Identify which cell holds the provided text, then report its (x, y) central coordinate. 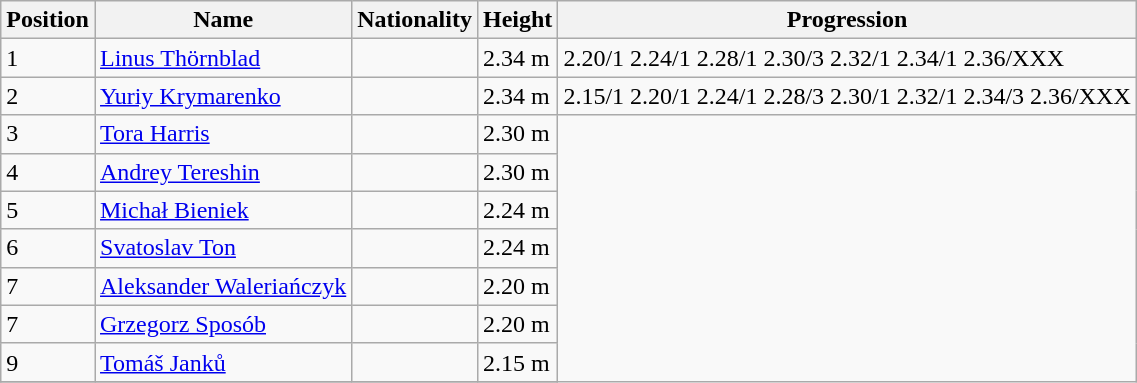
2.20/1 2.24/1 2.28/1 2.30/3 2.32/1 2.34/1 2.36/XXX (847, 58)
Svatoslav Ton (222, 248)
6 (48, 248)
4 (48, 172)
Tora Harris (222, 134)
5 (48, 210)
Grzegorz Sposób (222, 324)
Progression (847, 20)
Name (222, 20)
1 (48, 58)
3 (48, 134)
Yuriy Krymarenko (222, 96)
Tomáš Janků (222, 362)
2.15/1 2.20/1 2.24/1 2.28/3 2.30/1 2.32/1 2.34/3 2.36/XXX (847, 96)
Andrey Tereshin (222, 172)
9 (48, 362)
Position (48, 20)
Nationality (415, 20)
2.15 m (517, 362)
Linus Thörnblad (222, 58)
Height (517, 20)
Michał Bieniek (222, 210)
2 (48, 96)
Aleksander Waleriańczyk (222, 286)
